Locate the cell with the specified text and output its [X, Y] center coordinate. 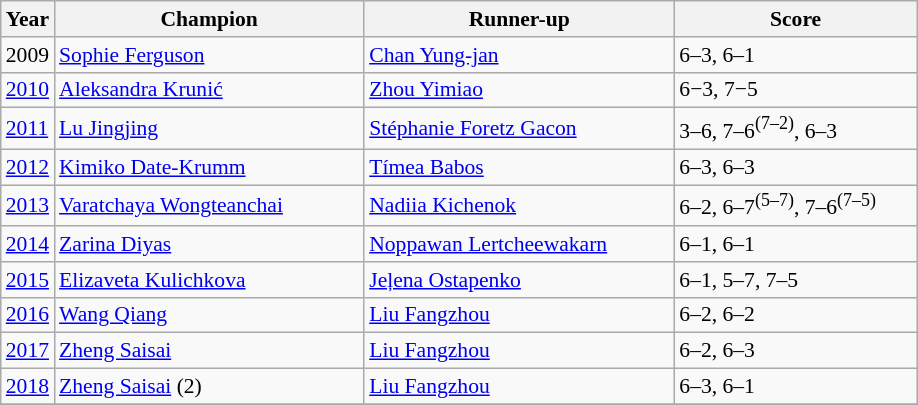
Stéphanie Foretz Gacon [519, 128]
Chan Yung-jan [519, 55]
Champion [209, 19]
2010 [28, 90]
Runner-up [519, 19]
Zhou Yimiao [519, 90]
2015 [28, 280]
Kimiko Date-Krumm [209, 167]
6–2, 6–7(5–7), 7–6(7–5) [796, 206]
Jeļena Ostapenko [519, 280]
Lu Jingjing [209, 128]
6−3, 7−5 [796, 90]
Sophie Ferguson [209, 55]
2017 [28, 351]
Zarina Diyas [209, 244]
2013 [28, 206]
Year [28, 19]
2012 [28, 167]
2011 [28, 128]
2018 [28, 387]
6–1, 5–7, 7–5 [796, 280]
Score [796, 19]
2014 [28, 244]
6–2, 6–3 [796, 351]
2009 [28, 55]
Nadiia Kichenok [519, 206]
Wang Qiang [209, 316]
2016 [28, 316]
Noppawan Lertcheewakarn [519, 244]
6–1, 6–1 [796, 244]
Varatchaya Wongteanchai [209, 206]
Tímea Babos [519, 167]
6–3, 6–3 [796, 167]
Elizaveta Kulichkova [209, 280]
Zheng Saisai [209, 351]
Aleksandra Krunić [209, 90]
3–6, 7–6(7–2), 6–3 [796, 128]
6–2, 6–2 [796, 316]
Zheng Saisai (2) [209, 387]
